Determine the [x, y] coordinate at the center of the cell enclosing the given text.  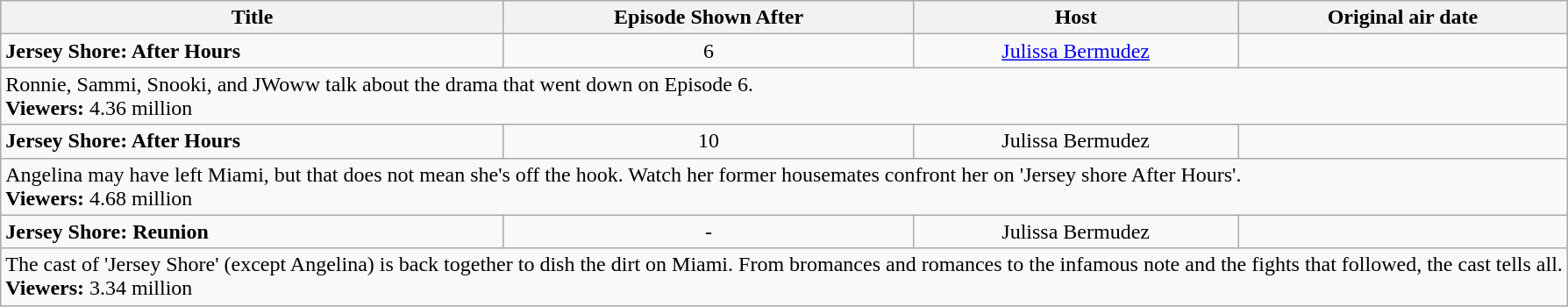
Ronnie, Sammi, Snooki, and JWoww talk about the drama that went down on Episode 6.Viewers: 4.36 million [784, 96]
- [709, 232]
Jersey Shore: Reunion [253, 232]
Host [1076, 18]
Title [253, 18]
6 [709, 51]
Original air date [1403, 18]
Episode Shown After [709, 18]
10 [709, 141]
